Determine the [x, y] coordinate at the center of the cell enclosing the given text.  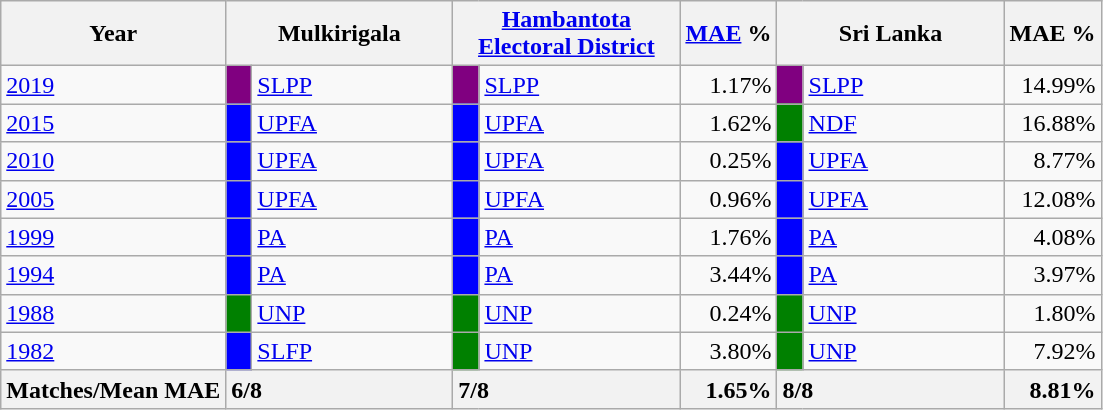
2010 [114, 161]
1988 [114, 313]
4.08% [1052, 237]
2005 [114, 199]
8.81% [1052, 389]
14.99% [1052, 85]
1994 [114, 275]
12.08% [1052, 199]
0.96% [728, 199]
8/8 [890, 389]
3.97% [1052, 275]
Hambantota Electoral District [566, 34]
NDF [904, 123]
1982 [114, 351]
6/8 [340, 389]
Sri Lanka [890, 34]
1999 [114, 237]
0.24% [728, 313]
7/8 [566, 389]
Year [114, 34]
Matches/Mean MAE [114, 389]
1.76% [728, 237]
1.65% [728, 389]
8.77% [1052, 161]
0.25% [728, 161]
2019 [114, 85]
Mulkirigala [340, 34]
2015 [114, 123]
16.88% [1052, 123]
7.92% [1052, 351]
1.80% [1052, 313]
SLFP [352, 351]
1.62% [728, 123]
1.17% [728, 85]
3.44% [728, 275]
3.80% [728, 351]
